Output the [X, Y] coordinate of the center of the cell containing the given text.  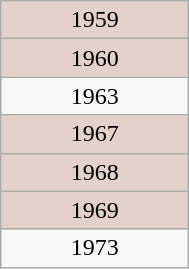
1960 [95, 58]
1968 [95, 172]
1959 [95, 20]
1963 [95, 96]
1969 [95, 210]
1967 [95, 134]
1973 [95, 248]
